Locate the cell with the specified text and output its [x, y] center coordinate. 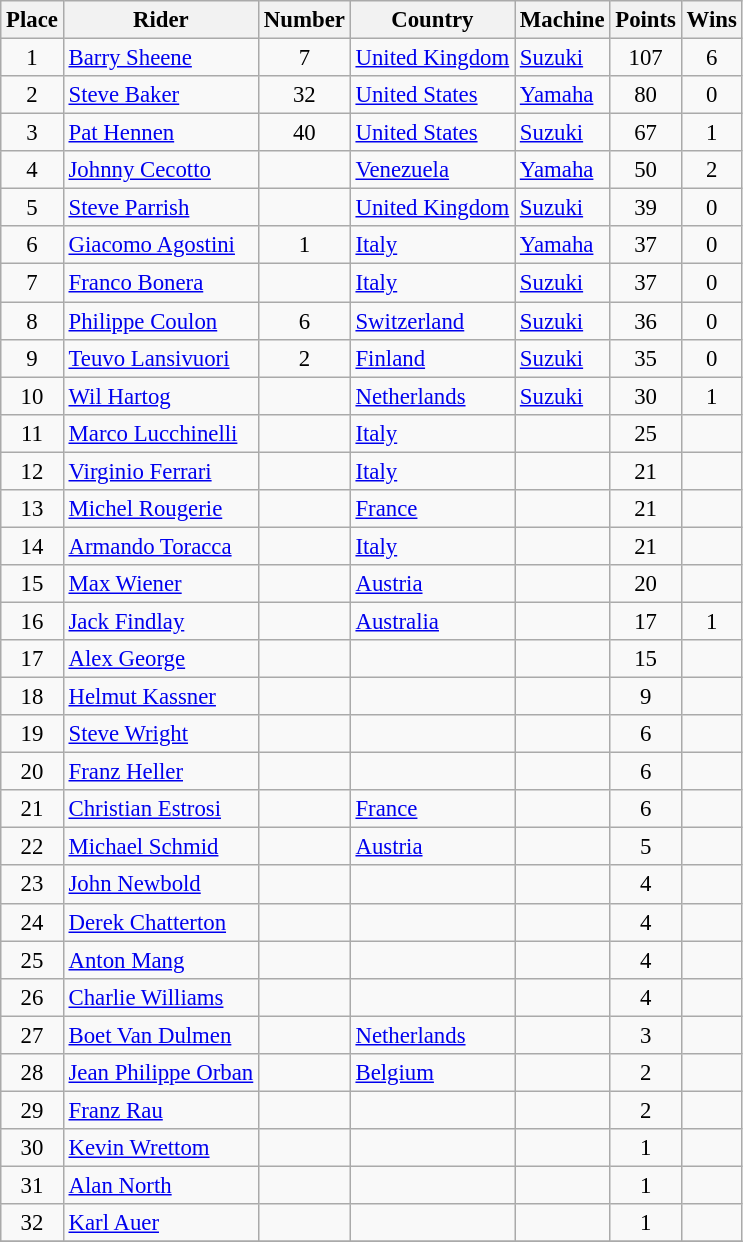
Rider [160, 20]
Number [305, 20]
22 [32, 847]
Michael Schmid [160, 847]
Australia [432, 621]
Philippe Coulon [160, 321]
Steve Parrish [160, 208]
10 [32, 396]
39 [646, 208]
36 [646, 321]
John Newbold [160, 885]
Alex George [160, 659]
67 [646, 133]
Helmut Kassner [160, 697]
107 [646, 58]
Steve Wright [160, 734]
Kevin Wrettom [160, 1148]
Wil Hartog [160, 396]
80 [646, 95]
23 [32, 885]
Franz Heller [160, 772]
Derek Chatterton [160, 922]
Belgium [432, 1073]
19 [32, 734]
Alan North [160, 1185]
50 [646, 170]
40 [305, 133]
26 [32, 997]
12 [32, 471]
14 [32, 546]
28 [32, 1073]
Johnny Cecotto [160, 170]
Marco Lucchinelli [160, 433]
Finland [432, 358]
27 [32, 1035]
Michel Rougerie [160, 509]
Franz Rau [160, 1110]
Franco Bonera [160, 283]
Teuvo Lansivuori [160, 358]
Barry Sheene [160, 58]
29 [32, 1110]
Wins [712, 20]
11 [32, 433]
16 [32, 621]
Boet Van Dulmen [160, 1035]
Armando Toracca [160, 546]
Jack Findlay [160, 621]
Pat Hennen [160, 133]
35 [646, 358]
8 [32, 321]
24 [32, 922]
Karl Auer [160, 1223]
31 [32, 1185]
Charlie Williams [160, 997]
Anton Mang [160, 960]
Max Wiener [160, 584]
Machine [562, 20]
Place [32, 20]
Christian Estrosi [160, 809]
Virginio Ferrari [160, 471]
18 [32, 697]
Jean Philippe Orban [160, 1073]
Switzerland [432, 321]
13 [32, 509]
Steve Baker [160, 95]
Country [432, 20]
Venezuela [432, 170]
Points [646, 20]
Giacomo Agostini [160, 245]
